Determine the [X, Y] coordinate at the center of the cell enclosing the given text.  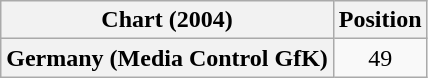
Position [380, 20]
Chart (2004) [168, 20]
49 [380, 58]
Germany (Media Control GfK) [168, 58]
